Detect which cell encompasses the target text, then output its (X, Y) center coordinate. 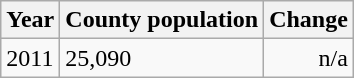
Year (30, 20)
n/a (309, 58)
2011 (30, 58)
25,090 (162, 58)
County population (162, 20)
Change (309, 20)
